Find where the given text appears and provide that cell's center as (x, y) coordinate. 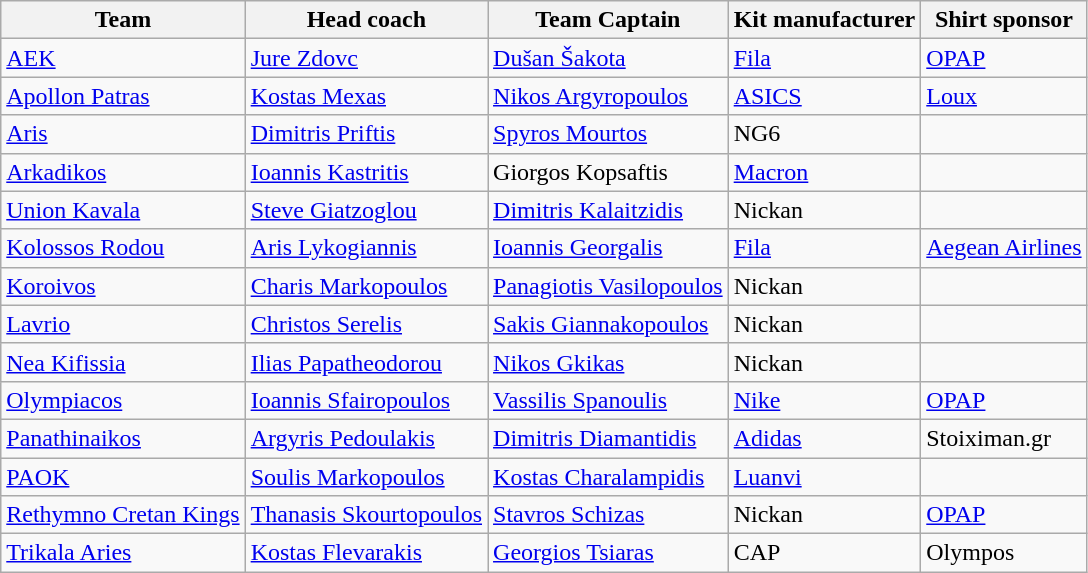
Thanasis Skourtopoulos (366, 515)
Ioannis Georgalis (608, 248)
Kostas Flevarakis (366, 553)
Spyros Mourtos (608, 134)
AEK (123, 58)
Dimitris Priftis (366, 134)
Charis Markopoulos (366, 286)
Ilias Papatheodorou (366, 362)
Aegean Airlines (1004, 248)
Christos Serelis (366, 324)
Dimitris Kalaitzidis (608, 210)
Argyris Pedoulakis (366, 438)
Nea Kifissia (123, 362)
Dimitris Diamantidis (608, 438)
Head coach (366, 20)
Stavros Schizas (608, 515)
Nikos Argyropoulos (608, 96)
Panathinaikos (123, 438)
Jure Zdovc (366, 58)
NG6 (824, 134)
Aris (123, 134)
Team (123, 20)
Ioannis Sfairopoulos (366, 400)
Trikala Aries (123, 553)
Shirt sponsor (1004, 20)
Koroivos (123, 286)
Olympiacos (123, 400)
Sakis Giannakopoulos (608, 324)
Nike (824, 400)
Arkadikos (123, 172)
Union Kavala (123, 210)
Giorgos Kopsaftis (608, 172)
Loux (1004, 96)
Kostas Charalampidis (608, 477)
Macron (824, 172)
Nikos Gkikas (608, 362)
Kolossos Rodou (123, 248)
Steve Giatzoglou (366, 210)
Ioannis Kastritis (366, 172)
Georgios Tsiaras (608, 553)
Soulis Markopoulos (366, 477)
Aris Lykogiannis (366, 248)
CAP (824, 553)
Apollon Patras (123, 96)
Team Captain (608, 20)
Vassilis Spanoulis (608, 400)
Adidas (824, 438)
Rethymno Cretan Kings (123, 515)
Kit manufacturer (824, 20)
Stoiximan.gr (1004, 438)
Panagiotis Vasilopoulos (608, 286)
Kostas Mexas (366, 96)
Olympos (1004, 553)
Luanvi (824, 477)
Dušan Šakota (608, 58)
PAOK (123, 477)
Lavrio (123, 324)
ASICS (824, 96)
